Search for the cell housing the specified text and yield its [x, y] center coordinate. 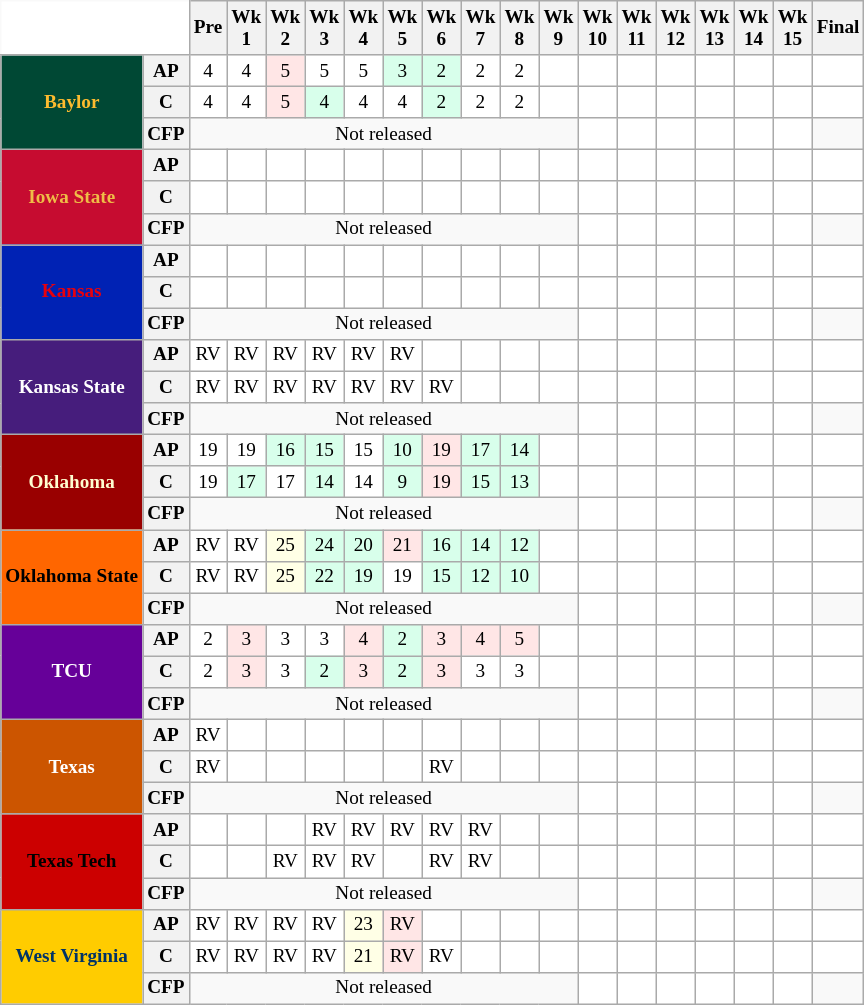
Wk7 [480, 28]
Wk4 [364, 28]
Wk10 [598, 28]
Wk12 [676, 28]
Texas [72, 766]
Wk3 [324, 28]
Wk14 [754, 28]
Wk1 [246, 28]
Pre [208, 28]
Wk8 [520, 28]
Final [838, 28]
9 [402, 482]
Iowa State [72, 198]
Wk5 [402, 28]
TCU [72, 672]
Oklahoma State [72, 576]
Wk15 [792, 28]
Kansas [72, 292]
Wk6 [442, 28]
20 [364, 545]
Oklahoma [72, 482]
Wk2 [286, 28]
Wk11 [636, 28]
Texas Tech [72, 862]
Baylor [72, 102]
13 [520, 482]
Wk13 [714, 28]
Kansas State [72, 386]
24 [324, 545]
Wk9 [558, 28]
23 [364, 925]
22 [324, 577]
West Virginia [72, 956]
